Return the [x, y] coordinate for the center point of the cell that contains the specified text.  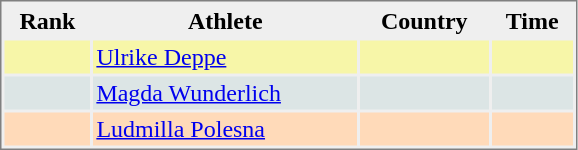
Rank [47, 20]
Magda Wunderlich [225, 92]
Time [532, 20]
Country [424, 20]
Athlete [225, 20]
Ludmilla Polesna [225, 128]
Ulrike Deppe [225, 56]
